Scan for the cell matching the given text and deliver its [X, Y] coordinate at center. 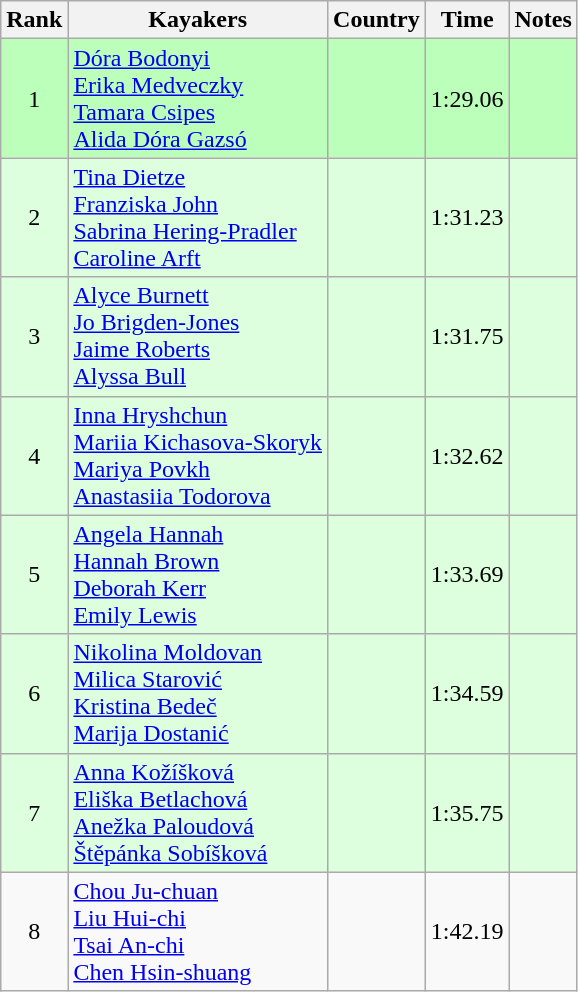
6 [34, 694]
Rank [34, 20]
Kayakers [198, 20]
1:34.59 [467, 694]
5 [34, 574]
1:31.23 [467, 218]
Dóra BodonyiErika MedveczkyTamara CsipesAlida Dóra Gazsó [198, 98]
Time [467, 20]
2 [34, 218]
8 [34, 932]
Inna HryshchunMariia Kichasova-SkorykMariya PovkhAnastasiia Todorova [198, 456]
1 [34, 98]
1:33.69 [467, 574]
7 [34, 812]
1:32.62 [467, 456]
1:31.75 [467, 336]
4 [34, 456]
Tina DietzeFranziska JohnSabrina Hering-PradlerCaroline Arft [198, 218]
Anna KožíškováEliška BetlachováAnežka PaloudováŠtěpánka Sobíšková [198, 812]
Chou Ju-chuanLiu Hui-chiTsai An-chiChen Hsin-shuang [198, 932]
Alyce BurnettJo Brigden-JonesJaime RobertsAlyssa Bull [198, 336]
1:42.19 [467, 932]
Country [377, 20]
1:35.75 [467, 812]
1:29.06 [467, 98]
3 [34, 336]
Notes [543, 20]
Nikolina MoldovanMilica StarovićKristina BedečMarija Dostanić [198, 694]
Angela HannahHannah BrownDeborah KerrEmily Lewis [198, 574]
